Extract the [x, y] coordinate from the center of the cell holding the provided text.  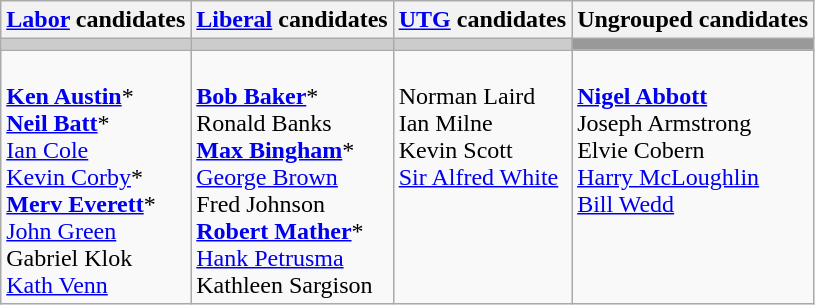
UTG candidates [482, 20]
Bob Baker* Ronald Banks Max Bingham* George Brown Fred Johnson Robert Mather* Hank Petrusma Kathleen Sargison [292, 177]
Liberal candidates [292, 20]
Labor candidates [96, 20]
Ken Austin* Neil Batt* Ian Cole Kevin Corby* Merv Everett* John Green Gabriel Klok Kath Venn [96, 177]
Nigel Abbott Joseph Armstrong Elvie Cobern Harry McLoughlin Bill Wedd [693, 177]
Ungrouped candidates [693, 20]
Norman Laird Ian Milne Kevin Scott Sir Alfred White [482, 177]
